For the text-containing cell, return its midpoint in (X, Y) coordinate format. 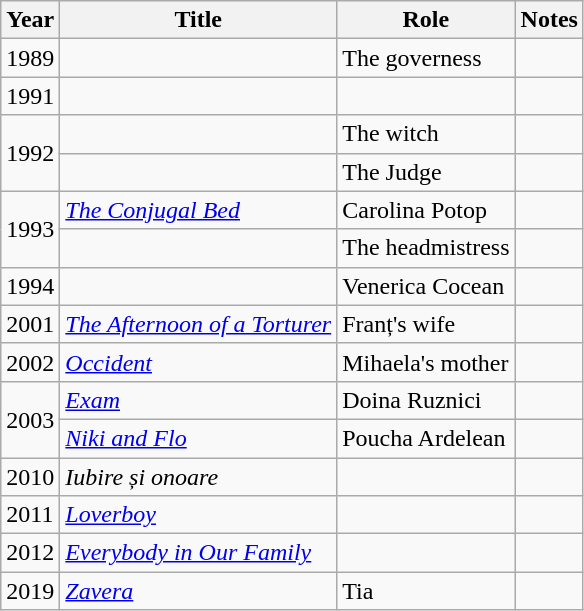
Zavera (198, 591)
2019 (30, 591)
Loverboy (198, 515)
1989 (30, 58)
Carolina Potop (426, 210)
2001 (30, 324)
Poucha Ardelean (426, 438)
1991 (30, 96)
Franț's wife (426, 324)
Tia (426, 591)
The Judge (426, 172)
The Afternoon of a Torturer (198, 324)
Doina Ruznici (426, 400)
Title (198, 20)
1992 (30, 153)
Occident (198, 362)
Niki and Flo (198, 438)
1993 (30, 229)
1994 (30, 286)
The Conjugal Bed (198, 210)
Venerica Cocean (426, 286)
The witch (426, 134)
2012 (30, 553)
The headmistress (426, 248)
2003 (30, 419)
Everybody in Our Family (198, 553)
Year (30, 20)
Mihaela's mother (426, 362)
The governess (426, 58)
Notes (549, 20)
Role (426, 20)
Exam (198, 400)
2010 (30, 477)
2011 (30, 515)
Iubire și onoare (198, 477)
2002 (30, 362)
